Pinpoint the cell where the given text exists, returning its (X, Y) midpoint coordinate. 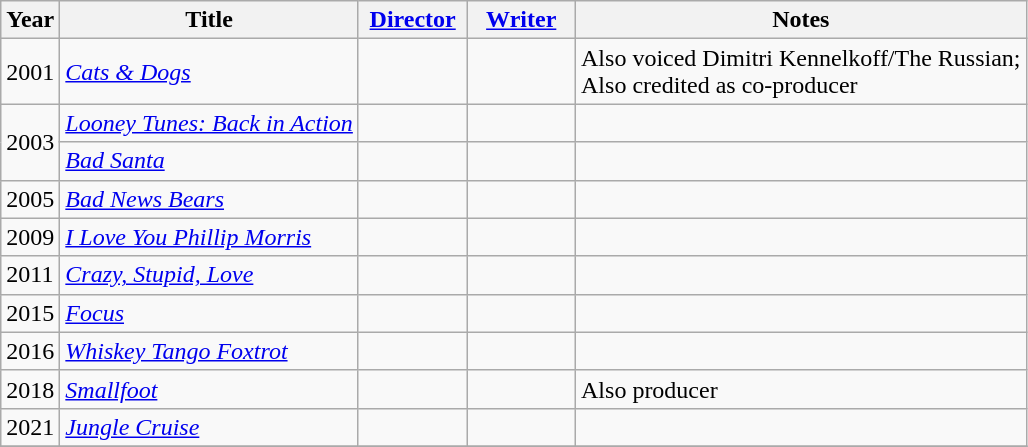
Bad Santa (210, 161)
2011 (30, 275)
Director (412, 20)
2018 (30, 389)
Focus (210, 313)
Year (30, 20)
Writer (522, 20)
Smallfoot (210, 389)
Title (210, 20)
2021 (30, 427)
2003 (30, 142)
I Love You Phillip Morris (210, 237)
Whiskey Tango Foxtrot (210, 351)
2001 (30, 72)
Looney Tunes: Back in Action (210, 123)
2005 (30, 199)
Also voiced Dimitri Kennelkoff/The Russian;Also credited as co-producer (802, 72)
2015 (30, 313)
2009 (30, 237)
Also producer (802, 389)
Crazy, Stupid, Love (210, 275)
2016 (30, 351)
Cats & Dogs (210, 72)
Jungle Cruise (210, 427)
Notes (802, 20)
Bad News Bears (210, 199)
